Extract the [X, Y] coordinate from the center of the cell holding the provided text.  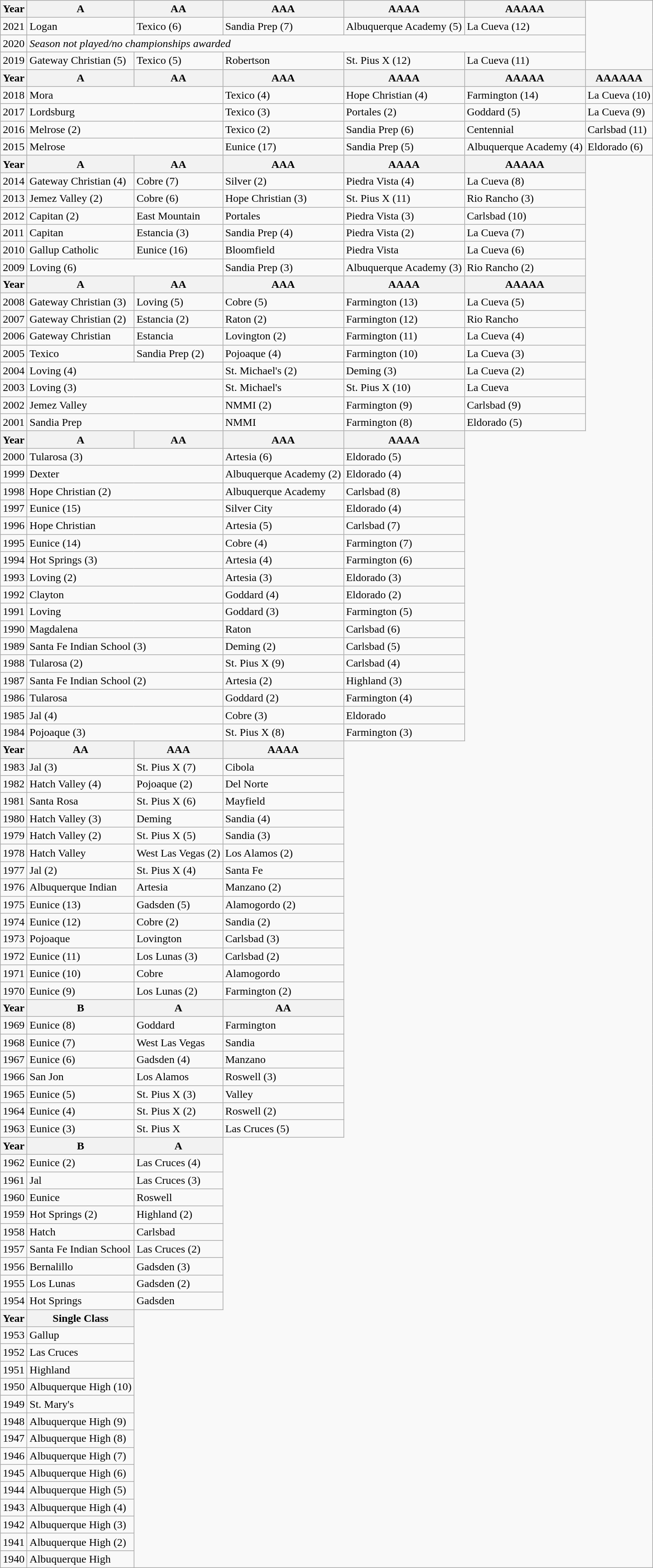
Rio Rancho (3) [525, 198]
La Cueva (2) [525, 371]
Eunice [81, 1197]
Gadsden (5) [178, 905]
Melrose [125, 147]
Robertson [283, 61]
Hatch Valley (2) [81, 836]
Texico [81, 353]
Farmington (8) [404, 422]
St. Pius X (11) [404, 198]
Jal (3) [81, 767]
Jal (2) [81, 870]
La Cueva [525, 388]
Eunice (8) [81, 1025]
2017 [14, 112]
1968 [14, 1042]
Texico (3) [283, 112]
2018 [14, 95]
Las Cruces (5) [283, 1129]
Farmington (10) [404, 353]
Loving (4) [125, 371]
Albuquerque High (10) [81, 1387]
Farmington (13) [404, 302]
2005 [14, 353]
Tularosa (2) [125, 663]
St. Pius X (12) [404, 61]
Hot Springs (3) [125, 560]
Farmington (4) [404, 698]
Manzano (2) [283, 887]
1941 [14, 1542]
Goddard (5) [525, 112]
Bernalillo [81, 1266]
Del Norte [283, 784]
Season not played/no championships awarded [306, 43]
St. Michael's (2) [283, 371]
Farmington (14) [525, 95]
2021 [14, 26]
Sandia Prep (5) [404, 147]
Eunice (2) [81, 1163]
Roswell (2) [283, 1111]
Gadsden (2) [178, 1283]
Capitan [81, 233]
1977 [14, 870]
Albuquerque Academy (5) [404, 26]
St. Pius X (7) [178, 767]
2004 [14, 371]
Cobre (4) [283, 543]
1976 [14, 887]
1988 [14, 663]
1997 [14, 509]
Artesia (2) [283, 681]
1981 [14, 801]
1969 [14, 1025]
Highland [81, 1370]
Estancia (2) [178, 319]
2000 [14, 457]
Jal (4) [125, 715]
Loving (5) [178, 302]
Albuquerque Indian [81, 887]
Piedra Vista (2) [404, 233]
Highland (2) [178, 1215]
2007 [14, 319]
Artesia (3) [283, 577]
2020 [14, 43]
Albuquerque Academy (3) [404, 267]
Santa Fe Indian School [81, 1249]
1954 [14, 1301]
Eldorado (2) [404, 595]
Eunice (13) [81, 905]
Los Alamos [178, 1077]
Logan [81, 26]
Santa Fe Indian School (3) [125, 646]
Melrose (2) [125, 129]
Artesia [178, 887]
Hot Springs (2) [81, 1215]
Albuquerque High (5) [81, 1490]
2006 [14, 336]
1953 [14, 1335]
Albuquerque High (2) [81, 1542]
Deming [178, 819]
Sandia (4) [283, 819]
Pojoaque (4) [283, 353]
1998 [14, 491]
Eunice (11) [81, 956]
Hatch Valley [81, 853]
Sandia Prep [125, 422]
1992 [14, 595]
Lovington (2) [283, 336]
Carlsbad (10) [525, 216]
1966 [14, 1077]
La Cueva (6) [525, 250]
NMMI [283, 422]
1962 [14, 1163]
Pojoaque (2) [178, 784]
Eunice (14) [125, 543]
2008 [14, 302]
St. Michael's [283, 388]
Loving (6) [125, 267]
Mora [125, 95]
Carlsbad (5) [404, 646]
Hope Christian (2) [125, 491]
Lordsburg [125, 112]
Deming (3) [404, 371]
Sandia (3) [283, 836]
1972 [14, 956]
1959 [14, 1215]
Carlsbad (2) [283, 956]
Mayfield [283, 801]
1957 [14, 1249]
1949 [14, 1404]
1983 [14, 767]
Cobre [178, 973]
1974 [14, 922]
Albuquerque High (7) [81, 1456]
1979 [14, 836]
Hope Christian (3) [283, 198]
Artesia (6) [283, 457]
Jemez Valley [125, 405]
St. Pius X (9) [283, 663]
La Cueva (4) [525, 336]
Carlsbad (8) [404, 491]
Clayton [125, 595]
Goddard (2) [283, 698]
Single Class [81, 1318]
Carlsbad (3) [283, 939]
Raton [283, 629]
Los Alamos (2) [283, 853]
Farmington (9) [404, 405]
Eunice (12) [81, 922]
Cobre (5) [283, 302]
Santa Rosa [81, 801]
La Cueva (3) [525, 353]
1980 [14, 819]
Deming (2) [283, 646]
1940 [14, 1559]
West Las Vegas (2) [178, 853]
1947 [14, 1439]
Cobre (7) [178, 181]
Farmington (6) [404, 560]
1942 [14, 1525]
Los Lunas [81, 1283]
Piedra Vista [404, 250]
Piedra Vista (4) [404, 181]
La Cueva (7) [525, 233]
Carlsbad (11) [619, 129]
Farmington (7) [404, 543]
Eunice (15) [125, 509]
1943 [14, 1507]
Goddard (4) [283, 595]
Eunice (9) [81, 991]
Albuquerque High (8) [81, 1439]
1951 [14, 1370]
Carlsbad (9) [525, 405]
Hope Christian [125, 526]
Bloomfield [283, 250]
1948 [14, 1421]
Cobre (6) [178, 198]
1955 [14, 1283]
Cobre (3) [283, 715]
Las Cruces [81, 1353]
Portales [283, 216]
Santa Fe Indian School (2) [125, 681]
Texico (6) [178, 26]
1986 [14, 698]
Loving (3) [125, 388]
Alamogordo (2) [283, 905]
1985 [14, 715]
1944 [14, 1490]
East Mountain [178, 216]
Farmington (3) [404, 732]
Eldorado (3) [404, 577]
Hatch Valley (4) [81, 784]
Jemez Valley (2) [81, 198]
1975 [14, 905]
1984 [14, 732]
2016 [14, 129]
Carlsbad (6) [404, 629]
1978 [14, 853]
Sandia Prep (7) [283, 26]
2019 [14, 61]
1946 [14, 1456]
Las Cruces (3) [178, 1180]
La Cueva (5) [525, 302]
Hope Christian (4) [404, 95]
1990 [14, 629]
St. Pius X (6) [178, 801]
2013 [14, 198]
St. Pius X (4) [178, 870]
NMMI (2) [283, 405]
Manzano [283, 1060]
Loving (2) [125, 577]
1996 [14, 526]
Albuquerque Academy [283, 491]
Lovington [178, 939]
Albuquerque High [81, 1559]
1993 [14, 577]
La Cueva (10) [619, 95]
Albuquerque High (6) [81, 1473]
Farmington (11) [404, 336]
2010 [14, 250]
Carlsbad (4) [404, 663]
Eunice (3) [81, 1129]
Cibola [283, 767]
Roswell [178, 1197]
St. Pius X [178, 1129]
Portales (2) [404, 112]
Gadsden (4) [178, 1060]
1961 [14, 1180]
Jal [81, 1180]
Gallup Catholic [81, 250]
Sandia Prep (2) [178, 353]
Capitan (2) [81, 216]
Alamogordo [283, 973]
West Las Vegas [178, 1042]
Eunice (17) [283, 147]
Las Cruces (4) [178, 1163]
Gadsden (3) [178, 1266]
Eunice (4) [81, 1111]
Hatch Valley (3) [81, 819]
2001 [14, 422]
Centennial [525, 129]
St. Pius X (3) [178, 1094]
Carlsbad (7) [404, 526]
Sandia Prep (4) [283, 233]
1970 [14, 991]
La Cueva (8) [525, 181]
1964 [14, 1111]
1973 [14, 939]
Silver (2) [283, 181]
St. Pius X (2) [178, 1111]
Highland (3) [404, 681]
Magdalena [125, 629]
Los Lunas (3) [178, 956]
1958 [14, 1232]
St. Pius X (10) [404, 388]
2014 [14, 181]
1971 [14, 973]
Eunice (5) [81, 1094]
San Jon [81, 1077]
Raton (2) [283, 319]
St. Pius X (8) [283, 732]
1945 [14, 1473]
Sandia Prep (3) [283, 267]
Dexter [125, 474]
Rio Rancho [525, 319]
Albuquerque High (4) [81, 1507]
1991 [14, 612]
1956 [14, 1266]
Gateway Christian (3) [81, 302]
1995 [14, 543]
1982 [14, 784]
Eunice (6) [81, 1060]
2009 [14, 267]
Rio Rancho (2) [525, 267]
Eunice (16) [178, 250]
Goddard [178, 1025]
Gallup [81, 1335]
Eunice (10) [81, 973]
1963 [14, 1129]
AAAAAA [619, 78]
Las Cruces (2) [178, 1249]
2003 [14, 388]
Gateway Christian [81, 336]
1967 [14, 1060]
Tularosa (3) [125, 457]
Sandia [283, 1042]
Estancia [178, 336]
Tularosa [125, 698]
1952 [14, 1353]
Texico (2) [283, 129]
Albuquerque Academy (2) [283, 474]
Gateway Christian (5) [81, 61]
2015 [14, 147]
Piedra Vista (3) [404, 216]
Eunice (7) [81, 1042]
Silver City [283, 509]
Eldorado [404, 715]
St. Pius X (5) [178, 836]
Texico (5) [178, 61]
La Cueva (9) [619, 112]
1989 [14, 646]
Gateway Christian (2) [81, 319]
Farmington (2) [283, 991]
Sandia (2) [283, 922]
1965 [14, 1094]
Santa Fe [283, 870]
Eldorado (6) [619, 147]
Goddard (3) [283, 612]
2011 [14, 233]
Albuquerque High (9) [81, 1421]
Cobre (2) [178, 922]
Pojoaque [81, 939]
La Cueva (11) [525, 61]
Estancia (3) [178, 233]
Los Lunas (2) [178, 991]
Farmington (12) [404, 319]
1960 [14, 1197]
1987 [14, 681]
Gateway Christian (4) [81, 181]
Farmington [283, 1025]
Texico (4) [283, 95]
Sandia Prep (6) [404, 129]
St. Mary's [81, 1404]
Loving [125, 612]
2012 [14, 216]
Carlsbad [178, 1232]
Valley [283, 1094]
Albuquerque Academy (4) [525, 147]
La Cueva (12) [525, 26]
Hatch [81, 1232]
Roswell (3) [283, 1077]
1999 [14, 474]
1994 [14, 560]
Hot Springs [81, 1301]
Artesia (4) [283, 560]
Albuquerque High (3) [81, 1525]
Farmington (5) [404, 612]
Pojoaque (3) [125, 732]
1950 [14, 1387]
2002 [14, 405]
Gadsden [178, 1301]
Artesia (5) [283, 526]
